Determine the (x, y) coordinate at the center of the cell enclosing the given text.  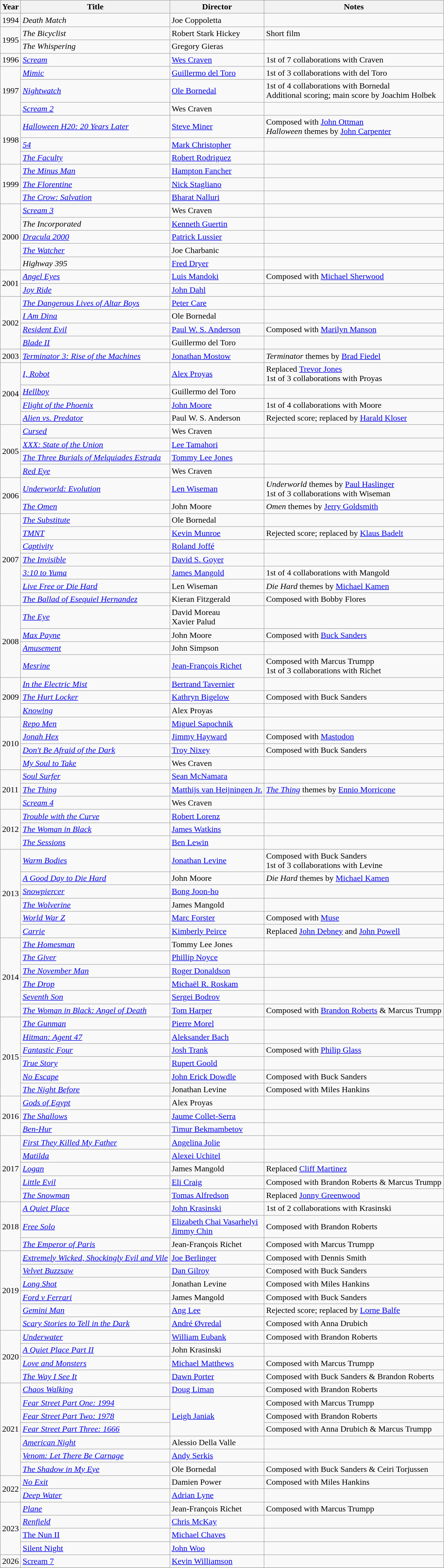
The Way I See It (95, 1376)
Composed with Bobby Flores (354, 599)
Fear Street Part One: 1994 (95, 1403)
The Drop (95, 984)
Hampton Fancher (217, 171)
Matilda (95, 1156)
Roland Joffé (217, 546)
Composed with Philip Glass (354, 1050)
The Minus Man (95, 171)
2009 (10, 697)
The Thing (95, 790)
Death Match (95, 20)
Timur Bekmambetov (217, 1129)
Tom Harper (217, 1010)
2012 (10, 829)
Carrie (95, 931)
1998 (10, 140)
Terminator 3: Rise of the Machines (95, 356)
John Dahl (217, 290)
Michael Chaves (217, 1535)
Mesrine (95, 666)
1994 (10, 20)
Joy Ride (95, 290)
TMNT (95, 533)
Mimic (95, 73)
First They Killed My Father (95, 1143)
Michaël R. Roskam (217, 984)
Scream (95, 60)
The Giver (95, 958)
Velvet Buzzsaw (95, 1271)
The Wolverine (95, 905)
Composed with John OttmanHalloween themes by John Carpenter (354, 126)
Ford v Ferrari (95, 1297)
Scream 2 (95, 109)
My Soul to Take (95, 763)
Little Evil (95, 1182)
Short film (354, 33)
1st of 4 collaborations with BornedalAdditional scoring; main score by Joachim Holbek (354, 91)
A Quiet Place Part II (95, 1350)
The Eye (95, 617)
Jonah Hex (95, 737)
Max Payne (95, 635)
Love and Monsters (95, 1363)
Kevin Munroe (217, 533)
Composed with Anna Drubich & Marcus Trumpp (354, 1429)
Kimberly Peirce (217, 931)
John Woo (217, 1548)
Gods of Egypt (95, 1103)
Venom: Let There Be Carnage (95, 1456)
Terminator themes by Brad Fiedel (354, 356)
Deep Water (95, 1495)
Rejected score; replaced by Lorne Balfe (354, 1310)
Sergei Bodrov (217, 997)
Don't Be Afraid of the Dark (95, 750)
Tomas Alfredson (217, 1195)
2021 (10, 1429)
William Eubank (217, 1337)
André Øvredal (217, 1324)
The Omen (95, 507)
Replaced Jonny Greenwood (354, 1195)
Free Solo (95, 1226)
1st of 4 collaborations with Mangold (354, 573)
Replaced John Debney and John Powell (354, 931)
Renfield (95, 1522)
Nightwatch (95, 91)
Soul Surfer (95, 776)
Composed with Marilyn Manson (354, 329)
1996 (10, 60)
Doug Liman (217, 1390)
2018 (10, 1226)
Robert Stark Hickey (217, 33)
The Crow: Salvation (95, 197)
Ben Lewin (217, 842)
Joe Charbanic (217, 250)
Kieran Fitzgerald (217, 599)
2019 (10, 1290)
Alien vs. Predator (95, 418)
The Thing themes by Ennio Morricone (354, 790)
A Quiet Place (95, 1208)
The Night Before (95, 1090)
Luis Mandoki (217, 277)
2010 (10, 743)
Rupert Goold (217, 1063)
Miguel Sapochnik (217, 724)
Underwater (95, 1337)
True Story (95, 1063)
Marc Forster (217, 918)
2006 (10, 496)
Peter Care (217, 303)
Long Shot (95, 1284)
Dawn Porter (217, 1376)
Underworld: Evolution (95, 489)
American Night (95, 1442)
2008 (10, 641)
The Incorporated (95, 224)
Notes (354, 7)
3:10 to Yuma (95, 573)
Plane (95, 1509)
I, Robot (95, 373)
Chris McKay (217, 1522)
2022 (10, 1489)
Captivity (95, 546)
1st of 2 collaborations with Krasinski (354, 1208)
54 (95, 144)
Repo Men (95, 724)
John Erick Dowdle (217, 1076)
Resident Evil (95, 329)
2013 (10, 893)
Fear Street Part Two: 1978 (95, 1416)
Rejected score; replaced by Klaus Badelt (354, 533)
Warm Bodies (95, 860)
2007 (10, 559)
Robert Lorenz (217, 816)
Year (10, 7)
World War Z (95, 918)
Elizabeth Chai VasarhelyiJimmy Chin (217, 1226)
James Watkins (217, 829)
The Florentine (95, 184)
Amusement (95, 648)
Flight of the Phoenix (95, 405)
Phillip Noyce (217, 958)
Leigh Janiak (217, 1416)
Halloween H20: 20 Years Later (95, 126)
The Shallows (95, 1116)
Pierre Morel (217, 1023)
Jonathan Mostow (217, 356)
Damien Power (217, 1482)
Angelina Jolie (217, 1143)
Angel Eyes (95, 277)
2026 (10, 1561)
Patrick Lussier (217, 237)
2016 (10, 1116)
Red Eye (95, 471)
Chaos Walking (95, 1390)
Dan Gilroy (217, 1271)
2002 (10, 323)
Cursed (95, 431)
The Whispering (95, 47)
Scream 7 (95, 1561)
Fantastic Four (95, 1050)
Composed with Michael Sherwood (354, 277)
No Exit (95, 1482)
Bertrand Tavernier (217, 684)
Michael Matthews (217, 1363)
Logan (95, 1169)
Steve Miner (217, 126)
Blade II (95, 343)
The Shadow in My Eye (95, 1469)
The Bicyclist (95, 33)
Rejected score; replaced by Harald Kloser (354, 418)
No Escape (95, 1076)
Kathryn Bigelow (217, 697)
Trouble with the Curve (95, 816)
Knowing (95, 710)
David S. Goyer (217, 559)
David MoreauXavier Palud (217, 617)
Omen themes by Jerry Goldsmith (354, 507)
Scary Stories to Tell in the Dark (95, 1324)
Robert Rodriguez (217, 158)
Composed with Anna Drubich (354, 1324)
The Three Burials of Melquiades Estrada (95, 458)
Extremely Wicked, Shockingly Evil and Vile (95, 1257)
Joe Coppoletta (217, 20)
Scream 4 (95, 803)
A Good Day to Die Hard (95, 878)
1st of 3 collaborations with del Toro (354, 73)
The Watcher (95, 250)
Joe Berlinger (217, 1257)
Roger Donaldson (217, 971)
2011 (10, 790)
The Hurt Locker (95, 697)
The Gunman (95, 1023)
Composed with Buck Sanders & Ceiri Torjussen (354, 1469)
2023 (10, 1528)
The Emperor of Paris (95, 1244)
2015 (10, 1056)
Gregory Gieras (217, 47)
The Dangerous Lives of Altar Boys (95, 303)
Ben-Hur (95, 1129)
Kenneth Guertin (217, 224)
The Woman in Black: Angel of Death (95, 1010)
Seventh Son (95, 997)
Mark Christopher (217, 144)
Troy Nixey (217, 750)
Bharat Nalluri (217, 197)
The Homesman (95, 944)
The Ballad of Esequiel Hernandez (95, 599)
Composed with Buck Sanders & Brandon Roberts (354, 1376)
I Am Dina (95, 316)
Highway 395 (95, 263)
2000 (10, 237)
Adrian Lyne (217, 1495)
2014 (10, 977)
2020 (10, 1357)
Lee Tamahori (217, 445)
1997 (10, 91)
Fear Street Part Three: 1666 (95, 1429)
Jaume Collet-Serra (217, 1116)
The Sessions (95, 842)
In the Electric Mist (95, 684)
1995 (10, 40)
Alexei Uchitel (217, 1156)
Kevin Williamson (217, 1561)
Composed with Buck Sanders1st of 3 collaborations with Levine (354, 860)
Silent Night (95, 1548)
Underworld themes by Paul Haslinger1st of 3 collaborations with Wiseman (354, 489)
1st of 7 collaborations with Craven (354, 60)
Hellboy (95, 391)
Nick Stagliano (217, 184)
Sean McNamara (217, 776)
Composed with Dennis Smith (354, 1257)
Jimmy Hayward (217, 737)
Replaced Trevor Jones1st of 3 collaborations with Proyas (354, 373)
1st of 4 collaborations with Moore (354, 405)
Alessio Della Valle (217, 1442)
Snowpiercer (95, 892)
The November Man (95, 971)
Aleksander Bach (217, 1037)
1999 (10, 184)
Live Free or Die Hard (95, 586)
The Nun II (95, 1535)
Eli Craig (217, 1182)
The Snowman (95, 1195)
The Woman in Black (95, 829)
2003 (10, 356)
Director (217, 7)
Composed with Muse (354, 918)
Composed with Marcus Trumpp1st of 3 collaborations with Richet (354, 666)
2004 (10, 394)
Dracula 2000 (95, 237)
The Faculty (95, 158)
2001 (10, 283)
XXX: State of the Union (95, 445)
Replaced Cliff Martinez (354, 1169)
Fred Dryer (217, 263)
Hitman: Agent 47 (95, 1037)
Scream 3 (95, 211)
Composed with Mastodon (354, 737)
Ang Lee (217, 1310)
Gemini Man (95, 1310)
The Substitute (95, 520)
2005 (10, 451)
Bong Joon-ho (217, 892)
Josh Trank (217, 1050)
Andy Serkis (217, 1456)
Title (95, 7)
John Simpson (217, 648)
2017 (10, 1169)
Matthijs van Heijningen Jr. (217, 790)
The Invisible (95, 559)
